Scan for the cell matching the given text and deliver its (x, y) coordinate at center. 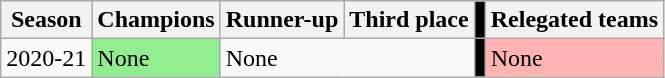
2020-21 (46, 58)
Season (46, 20)
Third place (409, 20)
Runner-up (282, 20)
Relegated teams (574, 20)
Champions (156, 20)
